Return the [X, Y] coordinate for the center point of the cell that contains the specified text.  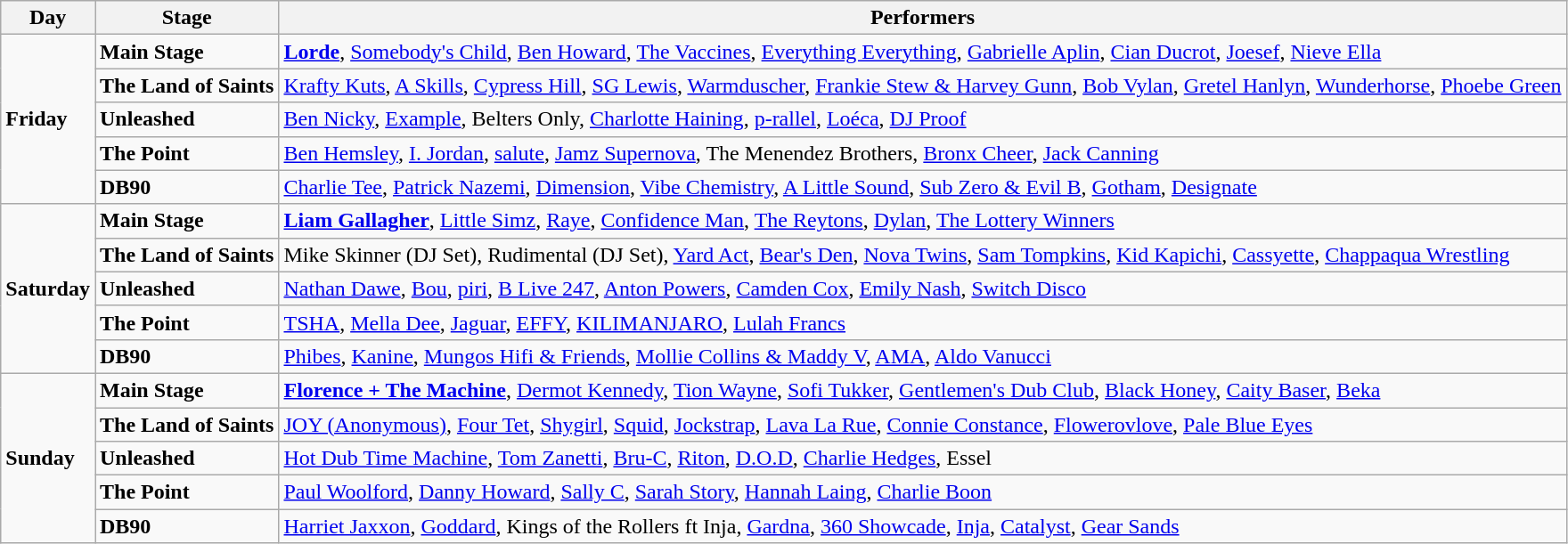
Stage [186, 18]
Harriet Jaxxon, Goddard, Kings of the Rollers ft Inja, Gardna, 360 Showcade, Inja, Catalyst, Gear Sands [923, 526]
Nathan Dawe, Bou, piri, B Live 247, Anton Powers, Camden Cox, Emily Nash, Switch Disco [923, 288]
Florence + The Machine, Dermot Kennedy, Tion Wayne, Sofi Tukker, Gentlemen's Dub Club, Black Honey, Caity Baser, Beka [923, 390]
Hot Dub Time Machine, Tom Zanetti, Bru-C, Riton, D.O.D, Charlie Hedges, Essel [923, 459]
Krafty Kuts, A Skills, Cypress Hill, SG Lewis, Warmduscher, Frankie Stew & Harvey Gunn, Bob Vylan, Gretel Hanlyn, Wunderhorse, Phoebe Green [923, 85]
Paul Woolford, Danny Howard, Sally C, Sarah Story, Hannah Laing, Charlie Boon [923, 492]
Ben Hemsley, I. Jordan, salute, Jamz Supernova, The Menendez Brothers, Bronx Cheer, Jack Canning [923, 153]
JOY (Anonymous), Four Tet, Shygirl, Squid, Jockstrap, Lava La Rue, Connie Constance, Flowerovlove, Pale Blue Eyes [923, 425]
Phibes, Kanine, Mungos Hifi & Friends, Mollie Collins & Maddy V, AMA, Aldo Vanucci [923, 356]
Liam Gallagher, Little Simz, Raye, Confidence Man, The Reytons, Dylan, The Lottery Winners [923, 221]
Friday [48, 119]
Performers [923, 18]
Mike Skinner (DJ Set), Rudimental (DJ Set), Yard Act, Bear's Den, Nova Twins, Sam Tompkins, Kid Kapichi, Cassyette, Chappaqua Wrestling [923, 255]
TSHA, Mella Dee, Jaguar, EFFY, KILIMANJARO, Lulah Francs [923, 322]
Day [48, 18]
Sunday [48, 458]
Lorde, Somebody's Child, Ben Howard, The Vaccines, Everything Everything, Gabrielle Aplin, Cian Ducrot, Joesef, Nieve Ella [923, 52]
Charlie Tee, Patrick Nazemi, Dimension, Vibe Chemistry, A Little Sound, Sub Zero & Evil B, Gotham, Designate [923, 187]
Ben Nicky, Example, Belters Only, Charlotte Haining, p-rallel, Loéca, DJ Proof [923, 119]
Saturday [48, 288]
